Output the [x, y] coordinate of the center of the cell containing the given text.  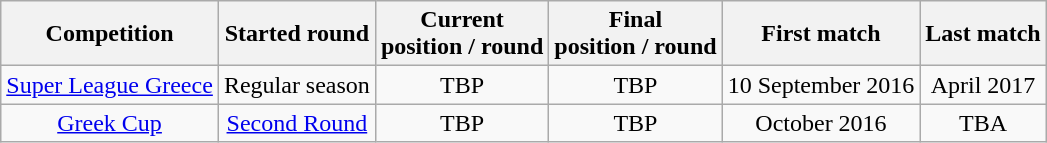
Started round [296, 34]
Second Round [296, 123]
Currentposition / round [462, 34]
Greek Cup [110, 123]
April 2017 [983, 85]
10 September 2016 [821, 85]
First match [821, 34]
October 2016 [821, 123]
Super League Greece [110, 85]
Competition [110, 34]
Last match [983, 34]
TBA [983, 123]
Regular season [296, 85]
Finalposition / round [636, 34]
